Capture the cell that displays the provided text and extract its [X, Y] central coordinate. 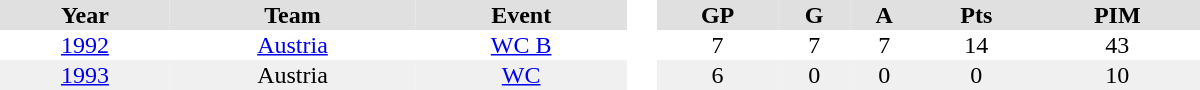
1993 [85, 75]
Team [292, 15]
43 [1118, 45]
6 [718, 75]
Event [521, 15]
1992 [85, 45]
WC B [521, 45]
WC [521, 75]
A [884, 15]
GP [718, 15]
PIM [1118, 15]
Pts [976, 15]
Year [85, 15]
10 [1118, 75]
G [814, 15]
14 [976, 45]
